Capture the cell that displays the provided text and extract its [X, Y] central coordinate. 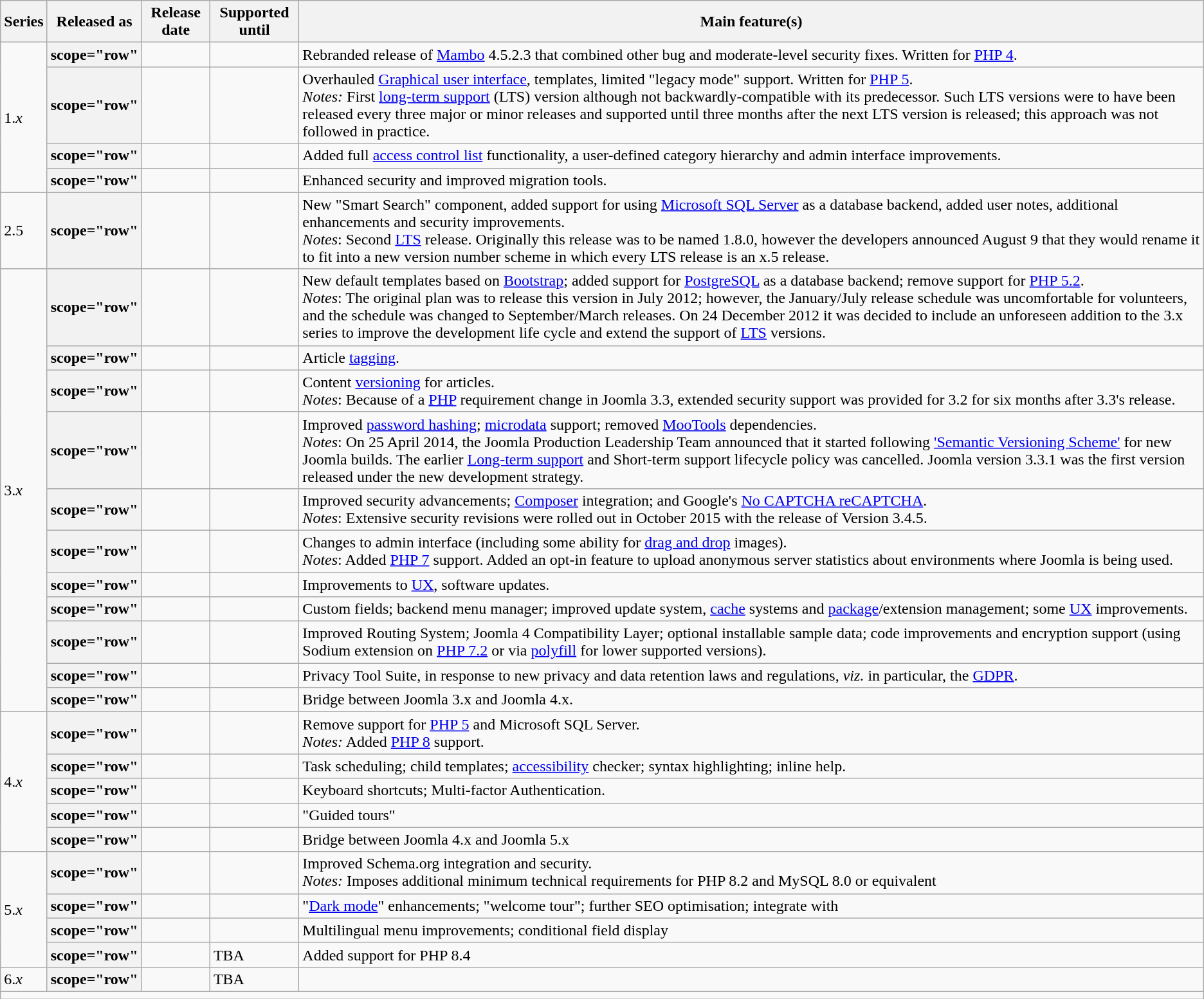
Enhanced security and improved migration tools. [751, 180]
Multilingual menu improvements; conditional field display [751, 930]
1.x [24, 117]
2.5 [24, 230]
Added full access control list functionality, a user-defined category hierarchy and admin interface improvements. [751, 156]
Article tagging. [751, 358]
Remove support for PHP 5 and Microsoft SQL Server.Notes: Added PHP 8 support. [751, 733]
"Dark mode" enhancements; "welcome tour"; further SEO optimisation; integrate with [751, 906]
Privacy Tool Suite, in response to new privacy and data retention laws and regulations, viz. in particular, the GDPR. [751, 675]
6.x [24, 979]
Task scheduling; child templates; accessibility checker; syntax highlighting; inline help. [751, 766]
Added support for PHP 8.4 [751, 955]
Keyboard shortcuts; Multi-factor Authentication. [751, 791]
Bridge between Joomla 3.x and Joomla 4.x. [751, 700]
Improved Schema.org integration and security.Notes: Imposes additional minimum technical requirements for PHP 8.2 and MySQL 8.0 or equivalent [751, 872]
Release date [176, 22]
Supported until [254, 22]
3.x [24, 490]
4.x [24, 782]
Series [24, 22]
"Guided tours" [751, 815]
Main feature(s) [751, 22]
Custom fields; backend menu manager; improved update system, cache systems and package/extension management; some UX improvements. [751, 609]
Improvements to UX, software updates. [751, 585]
5.x [24, 910]
Rebranded release of Mambo 4.5.2.3 that combined other bug and moderate-level security fixes. Written for PHP 4. [751, 55]
Bridge between Joomla 4.x and Joomla 5.x [751, 839]
Released as [94, 22]
